From the cell containing the given text, extract its center point as (x, y) coordinate. 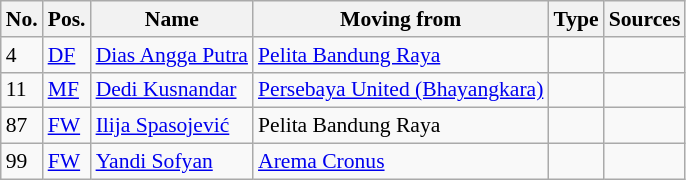
Yandi Sofyan (172, 162)
Persebaya United (Bhayangkara) (400, 90)
Dedi Kusnandar (172, 90)
Ilija Spasojević (172, 126)
Moving from (400, 19)
Name (172, 19)
99 (22, 162)
Sources (645, 19)
No. (22, 19)
Dias Angga Putra (172, 55)
87 (22, 126)
4 (22, 55)
DF (67, 55)
MF (67, 90)
Arema Cronus (400, 162)
11 (22, 90)
Pos. (67, 19)
Type (576, 19)
